Find where the given text appears and provide that cell's center as (X, Y) coordinate. 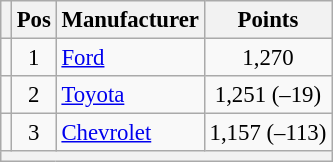
3 (34, 133)
Ford (130, 58)
Chevrolet (130, 133)
Toyota (130, 95)
1,251 (–19) (268, 95)
1,270 (268, 58)
1 (34, 58)
Manufacturer (130, 20)
2 (34, 95)
1,157 (–113) (268, 133)
Points (268, 20)
Pos (34, 20)
